Search for the cell housing the specified text and yield its (X, Y) center coordinate. 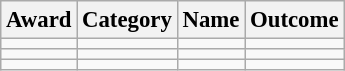
Name (211, 20)
Category (127, 20)
Outcome (294, 20)
Award (39, 20)
